From the cell containing the given text, extract its center point as [x, y] coordinate. 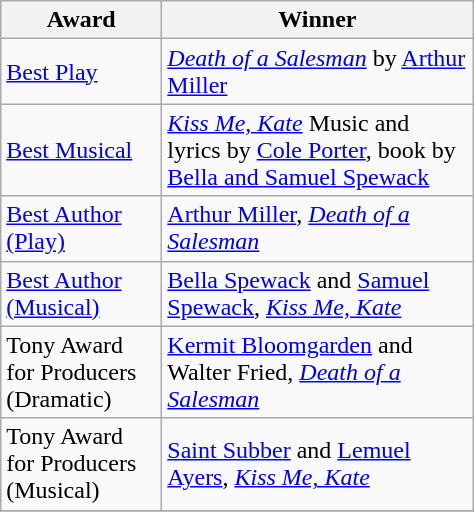
Arthur Miller, Death of a Salesman [318, 228]
Tony Award for Producers (Musical) [82, 464]
Bella Spewack and Samuel Spewack, Kiss Me, Kate [318, 294]
Best Play [82, 72]
Kiss Me, Kate Music and lyrics by Cole Porter, book by Bella and Samuel Spewack [318, 150]
Winner [318, 20]
Award [82, 20]
Kermit Bloomgarden and Walter Fried, Death of a Salesman [318, 372]
Saint Subber and Lemuel Ayers, Kiss Me, Kate [318, 464]
Best Musical [82, 150]
Best Author (Musical) [82, 294]
Tony Award for Producers (Dramatic) [82, 372]
Best Author (Play) [82, 228]
Death of a Salesman by Arthur Miller [318, 72]
